For the text-containing cell, return its midpoint in (X, Y) coordinate format. 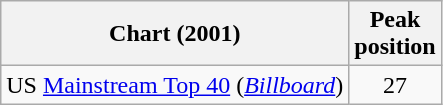
Chart (2001) (175, 34)
27 (395, 85)
US Mainstream Top 40 (Billboard) (175, 85)
Peakposition (395, 34)
